Locate the cell with the specified text and output its (x, y) center coordinate. 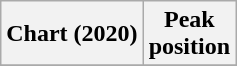
Chart (2020) (72, 34)
Peakposition (189, 34)
